Capture the cell that displays the provided text and extract its [X, Y] central coordinate. 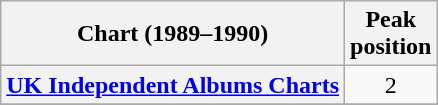
2 [391, 85]
Peakposition [391, 34]
UK Independent Albums Charts [173, 85]
Chart (1989–1990) [173, 34]
